Output the [X, Y] coordinate of the center of the cell containing the given text.  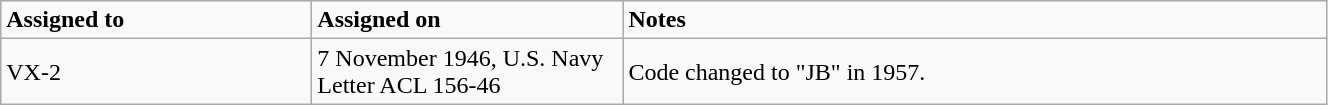
VX-2 [156, 72]
7 November 1946, U.S. Navy Letter ACL 156-46 [468, 72]
Notes [975, 20]
Assigned on [468, 20]
Code changed to "JB" in 1957. [975, 72]
Assigned to [156, 20]
